Find where the given text appears and provide that cell's center as (X, Y) coordinate. 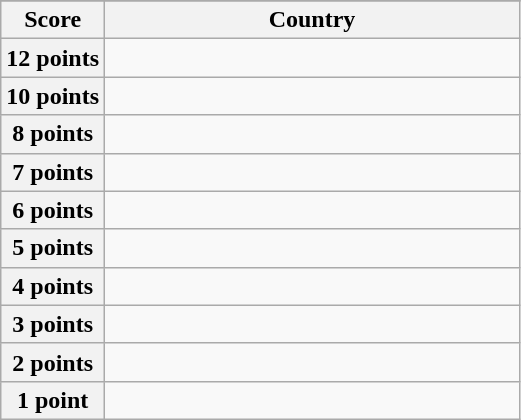
4 points (53, 286)
7 points (53, 172)
8 points (53, 134)
Score (53, 20)
5 points (53, 248)
1 point (53, 400)
2 points (53, 362)
Country (312, 20)
12 points (53, 58)
10 points (53, 96)
6 points (53, 210)
3 points (53, 324)
